Search for the cell housing the specified text and yield its (x, y) center coordinate. 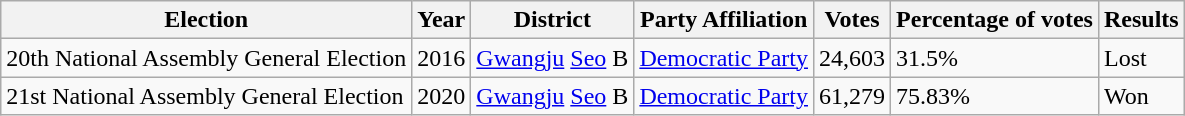
Votes (852, 20)
2016 (442, 58)
Year (442, 20)
Party Affiliation (724, 20)
Won (1141, 96)
Lost (1141, 58)
Results (1141, 20)
District (552, 20)
Percentage of votes (995, 20)
75.83% (995, 96)
2020 (442, 96)
Election (206, 20)
20th National Assembly General Election (206, 58)
61,279 (852, 96)
31.5% (995, 58)
21st National Assembly General Election (206, 96)
24,603 (852, 58)
